Find where the given text appears and provide that cell's center as [X, Y] coordinate. 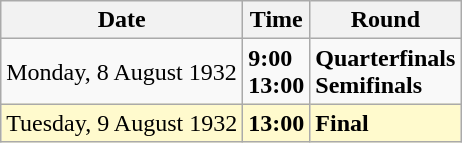
13:00 [276, 123]
Final [386, 123]
QuarterfinalsSemifinals [386, 72]
Round [386, 20]
9:0013:00 [276, 72]
Date [122, 20]
Tuesday, 9 August 1932 [122, 123]
Monday, 8 August 1932 [122, 72]
Time [276, 20]
